Search for the cell housing the specified text and yield its [x, y] center coordinate. 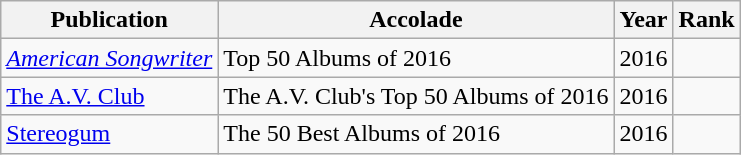
The 50 Best Albums of 2016 [416, 134]
Accolade [416, 20]
Top 50 Albums of 2016 [416, 58]
Publication [110, 20]
The A.V. Club's Top 50 Albums of 2016 [416, 96]
Rank [706, 20]
Year [644, 20]
The A.V. Club [110, 96]
American Songwriter [110, 58]
Stereogum [110, 134]
